For the text-containing cell, return its midpoint in [x, y] coordinate format. 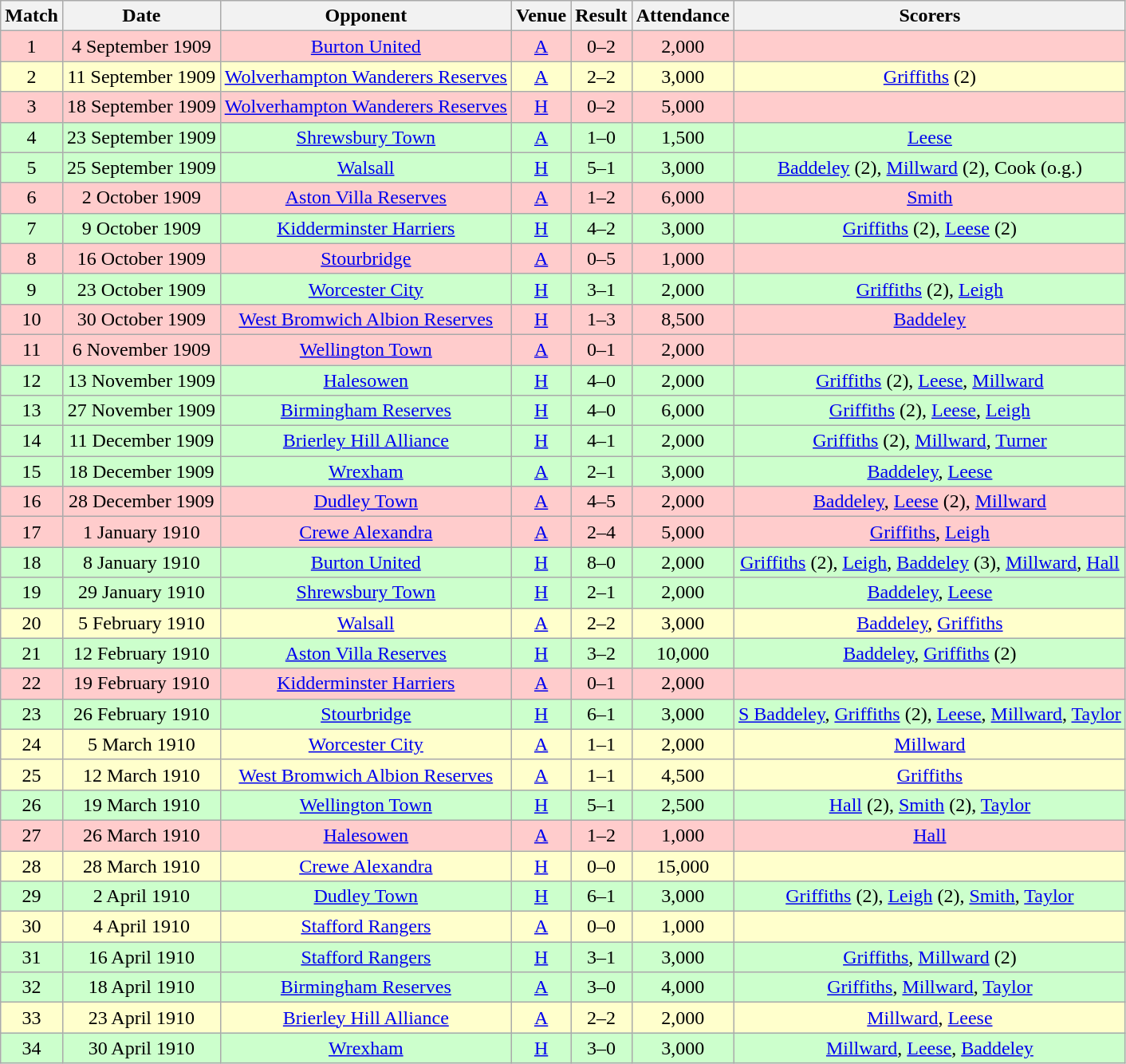
4–1 [601, 441]
4,000 [683, 987]
Griffiths (2), Leese (2) [930, 228]
4–5 [601, 502]
Griffiths (2), Leigh, Baddeley (3), Millward, Hall [930, 562]
Baddeley [930, 319]
5 [32, 167]
Result [601, 16]
1–3 [601, 319]
Millward [930, 744]
8 [32, 258]
4,500 [683, 774]
30 October 1909 [141, 319]
5 February 1910 [141, 623]
23 [32, 714]
18 September 1909 [141, 107]
1,500 [683, 137]
Griffiths, Leigh [930, 532]
Venue [541, 16]
16 April 1910 [141, 957]
Griffiths (2), Leese, Leigh [930, 411]
4 [32, 137]
1–0 [601, 137]
Griffiths, Millward (2) [930, 957]
15 [32, 471]
1 January 1910 [141, 532]
Millward, Leese, Baddeley [930, 1048]
Attendance [683, 16]
Griffiths (2) [930, 77]
12 February 1910 [141, 653]
Griffiths (2), Millward, Turner [930, 441]
Opponent [365, 16]
23 October 1909 [141, 289]
3–2 [601, 653]
23 April 1910 [141, 1018]
6 November 1909 [141, 349]
20 [32, 623]
2 [32, 77]
Scorers [930, 16]
2–4 [601, 532]
Griffiths, Millward, Taylor [930, 987]
4–2 [601, 228]
2 October 1909 [141, 198]
13 [32, 411]
2 April 1910 [141, 897]
7 [32, 228]
18 April 1910 [141, 987]
28 March 1910 [141, 865]
29 [32, 897]
26 February 1910 [141, 714]
34 [32, 1048]
9 [32, 289]
13 November 1909 [141, 380]
Smith [930, 198]
19 February 1910 [141, 684]
Match [32, 16]
29 January 1910 [141, 593]
19 March 1910 [141, 805]
14 [32, 441]
11 December 1909 [141, 441]
19 [32, 593]
2,500 [683, 805]
Hall (2), Smith (2), Taylor [930, 805]
18 December 1909 [141, 471]
Date [141, 16]
22 [32, 684]
11 [32, 349]
15,000 [683, 865]
33 [32, 1018]
Hall [930, 835]
Millward, Leese [930, 1018]
12 March 1910 [141, 774]
Griffiths (2), Leese, Millward [930, 380]
16 October 1909 [141, 258]
9 October 1909 [141, 228]
4 September 1909 [141, 46]
4 April 1910 [141, 927]
30 April 1910 [141, 1048]
Griffiths (2), Leigh [930, 289]
3 [32, 107]
21 [32, 653]
26 March 1910 [141, 835]
27 November 1909 [141, 411]
18 [32, 562]
Griffiths (2), Leigh (2), Smith, Taylor [930, 897]
10 [32, 319]
23 September 1909 [141, 137]
8,500 [683, 319]
27 [32, 835]
24 [32, 744]
25 [32, 774]
16 [32, 502]
Baddeley, Griffiths (2) [930, 653]
11 September 1909 [141, 77]
S Baddeley, Griffiths (2), Leese, Millward, Taylor [930, 714]
Leese [930, 137]
12 [32, 380]
28 December 1909 [141, 502]
Griffiths [930, 774]
6 [32, 198]
32 [32, 987]
0–5 [601, 258]
5 March 1910 [141, 744]
30 [32, 927]
Baddeley, Leese (2), Millward [930, 502]
1 [32, 46]
10,000 [683, 653]
Baddeley, Griffiths [930, 623]
31 [32, 957]
17 [32, 532]
25 September 1909 [141, 167]
8 January 1910 [141, 562]
26 [32, 805]
Baddeley (2), Millward (2), Cook (o.g.) [930, 167]
8–0 [601, 562]
28 [32, 865]
